From the cell containing the given text, extract its center point as [X, Y] coordinate. 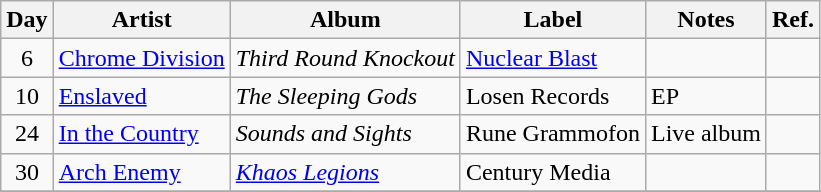
Sounds and Sights [345, 134]
6 [27, 58]
24 [27, 134]
Ref. [792, 20]
10 [27, 96]
Day [27, 20]
Notes [706, 20]
Century Media [552, 172]
Khaos Legions [345, 172]
Chrome Division [142, 58]
30 [27, 172]
EP [706, 96]
Arch Enemy [142, 172]
Enslaved [142, 96]
Losen Records [552, 96]
Third Round Knockout [345, 58]
Label [552, 20]
Artist [142, 20]
In the Country [142, 134]
Live album [706, 134]
Album [345, 20]
Rune Grammofon [552, 134]
Nuclear Blast [552, 58]
The Sleeping Gods [345, 96]
